Determine the [x, y] coordinate at the center of the cell enclosing the given text.  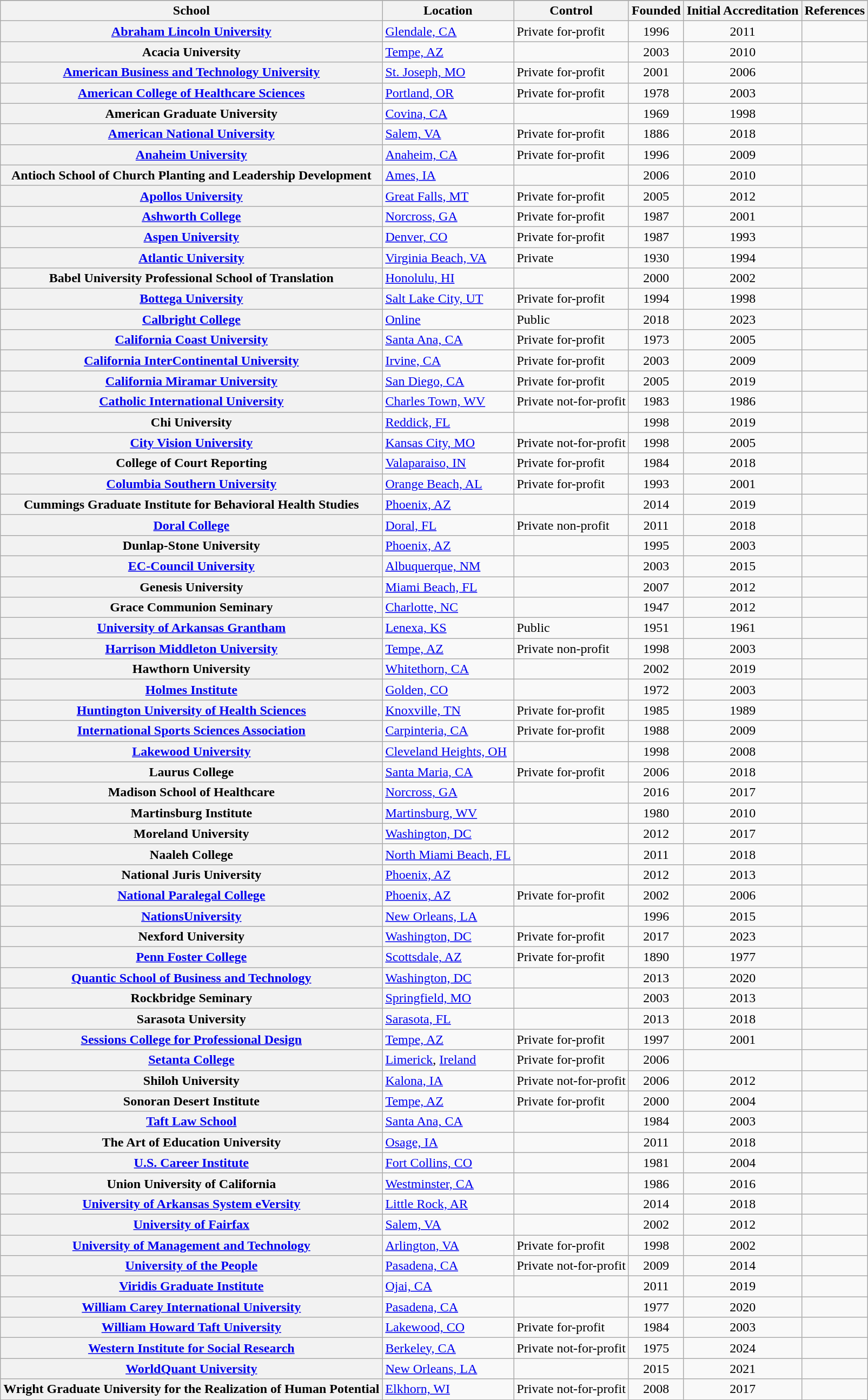
Anaheim, CA [448, 155]
Madison School of Healthcare [191, 792]
Acacia University [191, 52]
Grace Communion Seminary [191, 608]
American Graduate University [191, 114]
Calbright College [191, 319]
1930 [656, 258]
American Business and Technology University [191, 72]
Control [571, 11]
EC-Council University [191, 566]
Great Falls, MT [448, 196]
Hawthorn University [191, 669]
Sarasota, FL [448, 1019]
University of Management and Technology [191, 1245]
Penn Foster College [191, 957]
Covina, CA [448, 114]
Abraham Lincoln University [191, 31]
Apollos University [191, 196]
Berkeley, CA [448, 1348]
North Miami Beach, FL [448, 854]
References [835, 11]
Irvine, CA [448, 361]
American College of Healthcare Sciences [191, 93]
1886 [656, 134]
Scottsdale, AZ [448, 957]
Osage, IA [448, 1142]
San Diego, CA [448, 381]
1980 [656, 813]
Glendale, CA [448, 31]
1989 [743, 710]
1961 [743, 628]
International Sports Sciences Association [191, 731]
Antioch School of Church Planting and Leadership Development [191, 175]
Setanta College [191, 1060]
WorldQuant University [191, 1369]
St. Joseph, MO [448, 72]
1890 [656, 957]
NationsUniversity [191, 916]
Ojai, CA [448, 1286]
Virginia Beach, VA [448, 258]
Founded [656, 11]
University of Fairfax [191, 1224]
Sonoran Desert Institute [191, 1101]
Denver, CO [448, 237]
William Carey International University [191, 1307]
University of Arkansas System eVersity [191, 1204]
2021 [743, 1369]
1981 [656, 1163]
Holmes Institute [191, 690]
California InterContinental University [191, 361]
Genesis University [191, 586]
Nexford University [191, 937]
National Juris University [191, 875]
Miami Beach, FL [448, 586]
Salt Lake City, UT [448, 299]
Albuquerque, NM [448, 566]
Sarasota University [191, 1019]
1972 [656, 690]
Limerick, Ireland [448, 1060]
American National University [191, 134]
Private [571, 258]
U.S. Career Institute [191, 1163]
Rockbridge Seminary [191, 998]
Anaheim University [191, 155]
Huntington University of Health Sciences [191, 710]
Valaparaiso, IN [448, 463]
Dunlap-Stone University [191, 545]
Fort Collins, CO [448, 1163]
Columbia Southern University [191, 484]
Arlington, VA [448, 1245]
Wright Graduate University for the Realization of Human Potential [191, 1389]
1969 [656, 114]
Whitethorn, CA [448, 669]
Western Institute for Social Research [191, 1348]
Ashworth College [191, 216]
Naaleh College [191, 854]
Orange Beach, AL [448, 484]
Shiloh University [191, 1081]
Martinsburg, WV [448, 813]
Moreland University [191, 834]
Honolulu, HI [448, 278]
National Paralegal College [191, 895]
City Vision University [191, 443]
Cleveland Heights, OH [448, 751]
1988 [656, 731]
Lakewood, CO [448, 1328]
Golden, CO [448, 690]
2007 [656, 586]
Doral, FL [448, 525]
Knoxville, TN [448, 710]
1997 [656, 1039]
Springfield, MO [448, 998]
Harrison Middleton University [191, 649]
1951 [656, 628]
California Coast University [191, 340]
University of Arkansas Grantham [191, 628]
Westminster, CA [448, 1183]
Union University of California [191, 1183]
Catholic International University [191, 402]
Santa Maria, CA [448, 772]
1975 [656, 1348]
Lenexa, KS [448, 628]
Sessions College for Professional Design [191, 1039]
University of the People [191, 1266]
Chi University [191, 422]
Quantic School of Business and Technology [191, 978]
The Art of Education University [191, 1142]
Charlotte, NC [448, 608]
Aspen University [191, 237]
1985 [656, 710]
William Howard Taft University [191, 1328]
Laurus College [191, 772]
1947 [656, 608]
School [191, 11]
Kalona, IA [448, 1081]
Little Rock, AR [448, 1204]
California Miramar University [191, 381]
Atlantic University [191, 258]
Initial Accreditation [743, 11]
Ames, IA [448, 175]
Babel University Professional School of Translation [191, 278]
Kansas City, MO [448, 443]
1983 [656, 402]
Location [448, 11]
Portland, OR [448, 93]
Online [448, 319]
Charles Town, WV [448, 402]
Lakewood University [191, 751]
Doral College [191, 525]
Viridis Graduate Institute [191, 1286]
Taft Law School [191, 1122]
Reddick, FL [448, 422]
Carpinteria, CA [448, 731]
Cummings Graduate Institute for Behavioral Health Studies [191, 504]
1978 [656, 93]
1973 [656, 340]
1995 [656, 545]
Martinsburg Institute [191, 813]
Elkhorn, WI [448, 1389]
2024 [743, 1348]
College of Court Reporting [191, 463]
Bottega University [191, 299]
